Extract the (X, Y) coordinate from the center of the cell holding the provided text.  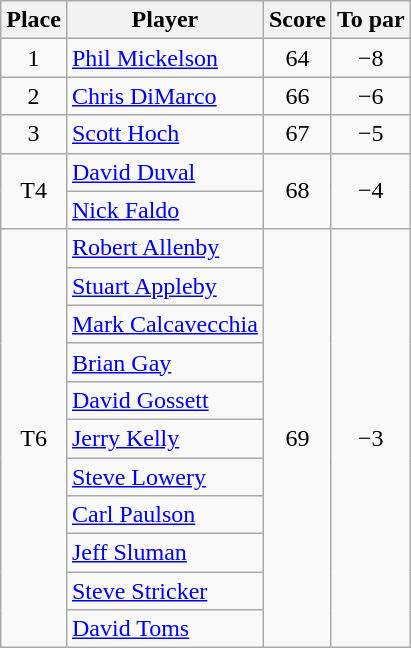
Player (164, 20)
David Toms (164, 629)
Carl Paulson (164, 515)
64 (297, 58)
Phil Mickelson (164, 58)
−8 (370, 58)
Steve Lowery (164, 477)
−5 (370, 134)
Place (34, 20)
Chris DiMarco (164, 96)
David Duval (164, 172)
68 (297, 191)
Mark Calcavecchia (164, 324)
Steve Stricker (164, 591)
David Gossett (164, 400)
67 (297, 134)
To par (370, 20)
Jerry Kelly (164, 438)
Brian Gay (164, 362)
−6 (370, 96)
−3 (370, 438)
2 (34, 96)
69 (297, 438)
1 (34, 58)
Nick Faldo (164, 210)
Scott Hoch (164, 134)
Jeff Sluman (164, 553)
T4 (34, 191)
Robert Allenby (164, 248)
Score (297, 20)
66 (297, 96)
−4 (370, 191)
T6 (34, 438)
3 (34, 134)
Stuart Appleby (164, 286)
